Extract the (X, Y) coordinate from the center of the cell holding the provided text.  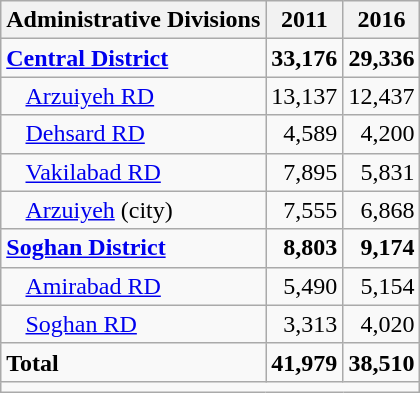
Soghan RD (134, 324)
5,831 (382, 172)
2016 (382, 20)
Total (134, 362)
Vakilabad RD (134, 172)
38,510 (382, 362)
Administrative Divisions (134, 20)
6,868 (382, 210)
Soghan District (134, 248)
3,313 (304, 324)
Central District (134, 58)
Amirabad RD (134, 286)
29,336 (382, 58)
9,174 (382, 248)
Dehsard RD (134, 134)
7,555 (304, 210)
2011 (304, 20)
4,589 (304, 134)
4,200 (382, 134)
Arzuiyeh RD (134, 96)
33,176 (304, 58)
7,895 (304, 172)
13,137 (304, 96)
Arzuiyeh (city) (134, 210)
4,020 (382, 324)
5,154 (382, 286)
8,803 (304, 248)
5,490 (304, 286)
12,437 (382, 96)
41,979 (304, 362)
